Search for the cell housing the specified text and yield its (X, Y) center coordinate. 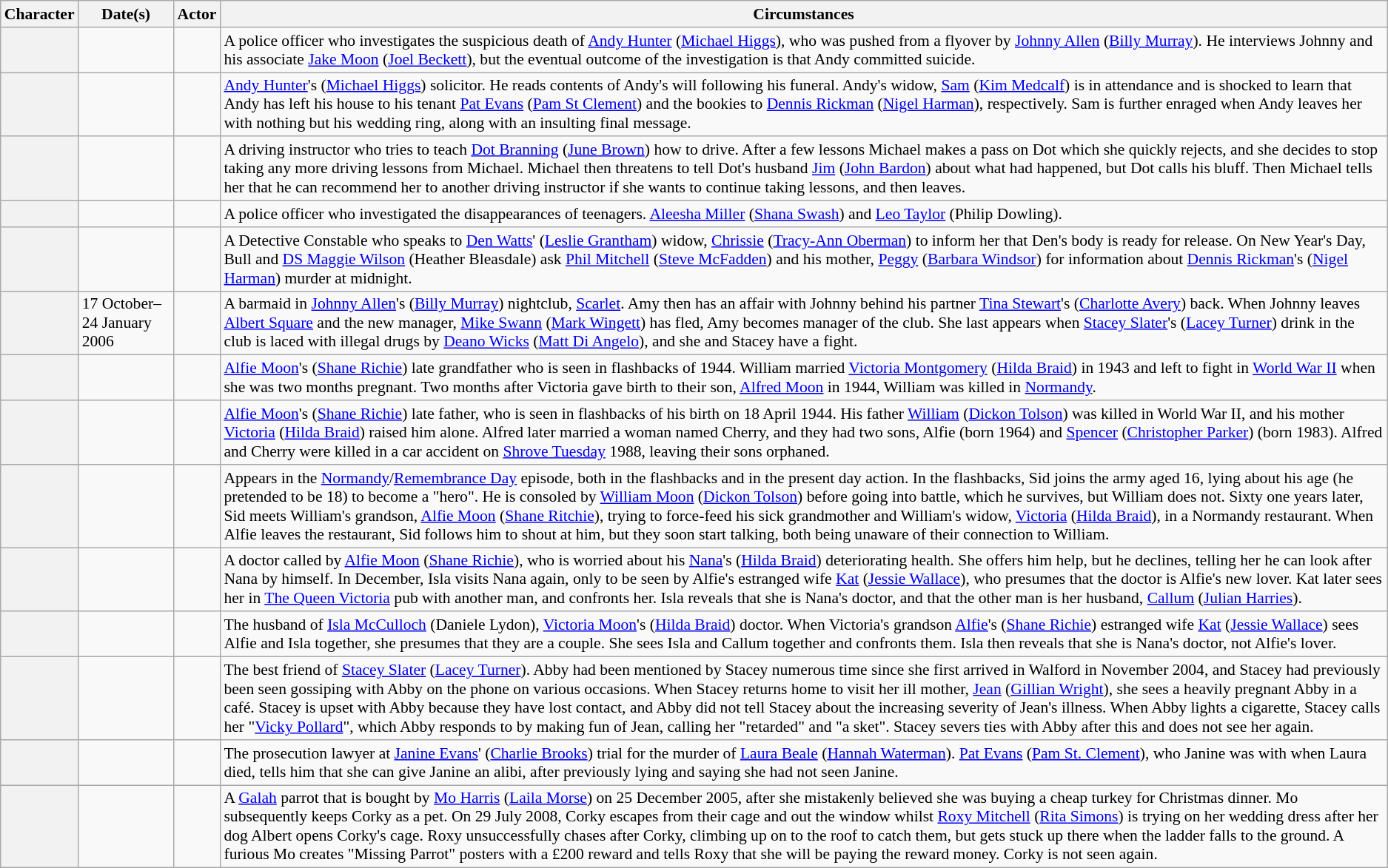
Date(s) (126, 14)
Character (40, 14)
A police officer who investigated the disappearances of teenagers. Aleesha Miller (Shana Swash) and Leo Taylor (Philip Dowling). (803, 214)
17 October–24 January 2006 (126, 323)
Circumstances (803, 14)
Actor (197, 14)
